Locate the cell with the specified text and output its (x, y) center coordinate. 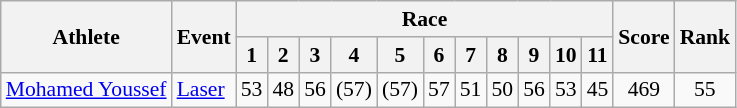
48 (283, 90)
11 (598, 55)
5 (400, 55)
469 (644, 90)
2 (283, 55)
6 (439, 55)
45 (598, 90)
51 (471, 90)
Score (644, 36)
4 (354, 55)
10 (566, 55)
55 (706, 90)
Laser (204, 90)
Rank (706, 36)
7 (471, 55)
Event (204, 36)
50 (502, 90)
Race (425, 19)
3 (315, 55)
57 (439, 90)
9 (534, 55)
Athlete (86, 36)
1 (252, 55)
8 (502, 55)
Mohamed Youssef (86, 90)
